Return the (x, y) coordinate for the center point of the cell that contains the specified text.  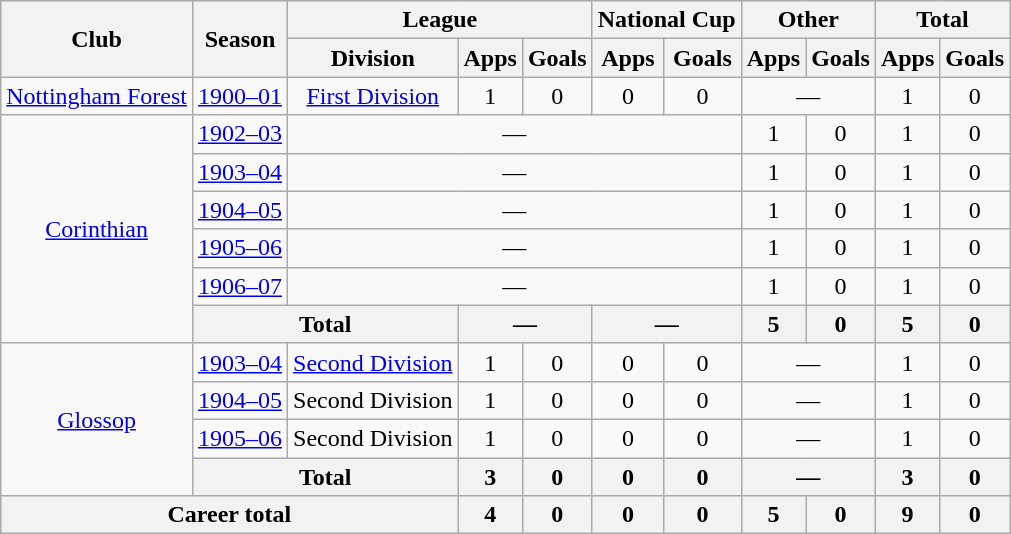
Corinthian (97, 229)
Career total (230, 515)
National Cup (666, 20)
9 (907, 515)
First Division (373, 96)
Club (97, 39)
League (440, 20)
Division (373, 58)
Other (808, 20)
Glossop (97, 419)
1906–07 (240, 286)
Season (240, 39)
4 (490, 515)
1902–03 (240, 134)
Nottingham Forest (97, 96)
1900–01 (240, 96)
